Return the [X, Y] coordinate for the center point of the cell that contains the specified text.  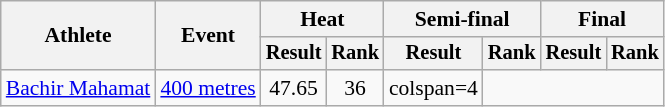
47.65 [294, 88]
Bachir Mahamat [78, 88]
Heat [322, 19]
Semi-final [462, 19]
colspan=4 [434, 88]
36 [355, 88]
Final [602, 19]
Athlete [78, 36]
400 metres [208, 88]
Event [208, 36]
